Scan for the cell matching the given text and deliver its [x, y] coordinate at center. 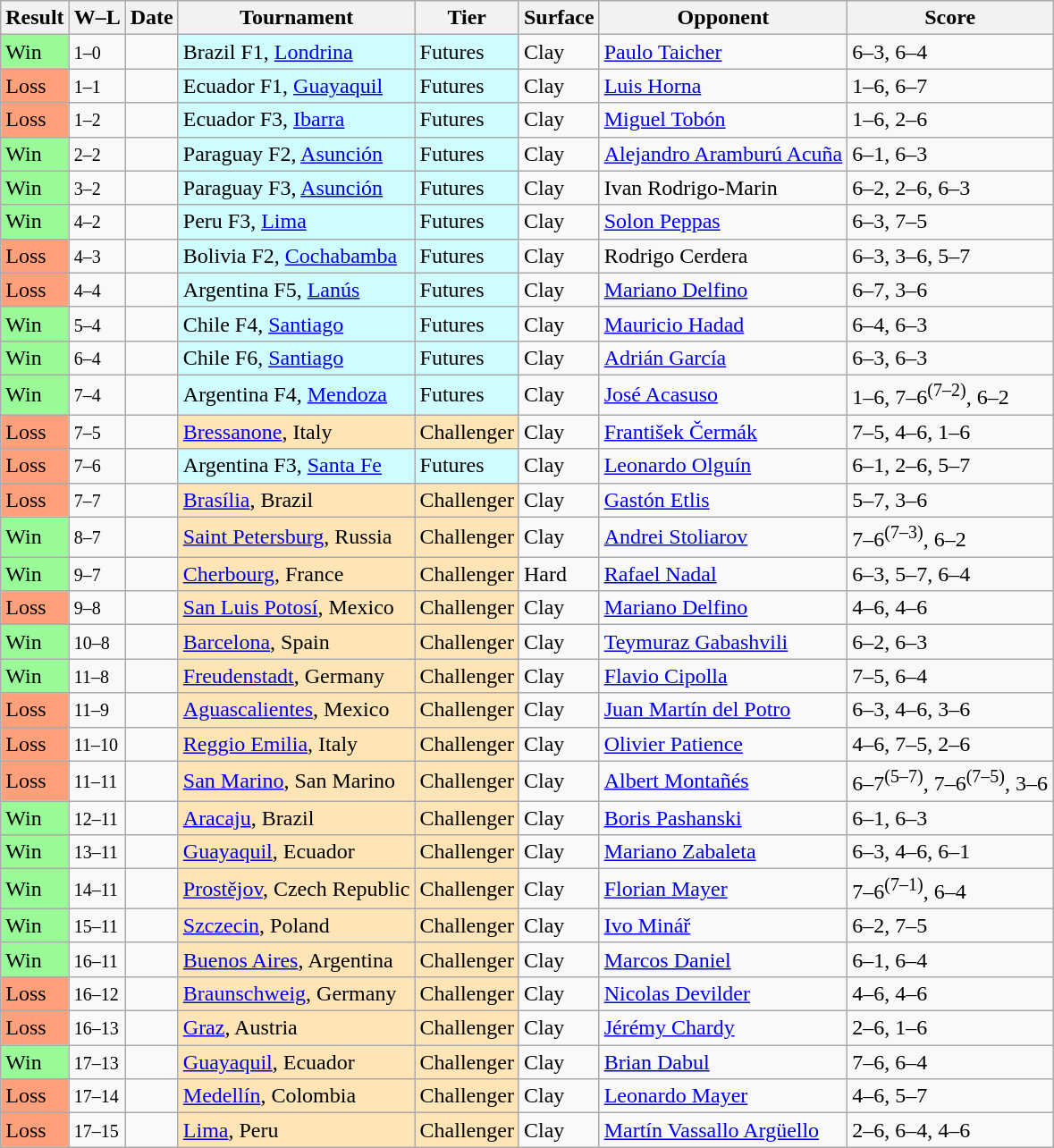
Argentina F4, Mendoza [297, 395]
5–7, 3–6 [950, 500]
6–2, 6–3 [950, 642]
4–6, 5–7 [950, 1096]
Date [152, 18]
Rafael Nadal [723, 574]
Saint Petersburg, Russia [297, 536]
Paraguay F3, Asunción [297, 188]
Martín Vassallo Argüello [723, 1130]
Miguel Tobón [723, 120]
5–4 [97, 324]
José Acasuso [723, 395]
Cherbourg, France [297, 574]
Gastón Etlis [723, 500]
6–3, 6–3 [950, 358]
Score [950, 18]
San Luis Potosí, Mexico [297, 608]
15–11 [97, 925]
7–4 [97, 395]
Freudenstadt, Germany [297, 676]
6–4, 6–3 [950, 324]
6–7, 3–6 [950, 290]
San Marino, San Marino [297, 781]
11–10 [97, 744]
Argentina F5, Lanús [297, 290]
3–2 [97, 188]
Rodrigo Cerdera [723, 256]
Andrei Stoliarov [723, 536]
Tournament [297, 18]
7–5 [97, 432]
Olivier Patience [723, 744]
11–11 [97, 781]
13–11 [97, 852]
Chile F6, Santiago [297, 358]
6–3, 6–4 [950, 52]
6–2, 2–6, 6–3 [950, 188]
1–6, 6–7 [950, 86]
Graz, Austria [297, 1028]
Ecuador F1, Guayaquil [297, 86]
Brasília, Brazil [297, 500]
Alejandro Aramburú Acuña [723, 154]
2–6, 1–6 [950, 1028]
7–6, 6–4 [950, 1062]
6–1, 2–6, 5–7 [950, 466]
Aguascalientes, Mexico [297, 710]
1–0 [97, 52]
Florian Mayer [723, 889]
Aracaju, Brazil [297, 818]
W–L [97, 18]
Ivan Rodrigo-Marin [723, 188]
Reggio Emilia, Italy [297, 744]
6–3, 4–6, 6–1 [950, 852]
Albert Montañés [723, 781]
6–3, 4–6, 3–6 [950, 710]
1–1 [97, 86]
7–5, 4–6, 1–6 [950, 432]
Ivo Minář [723, 925]
Mauricio Hadad [723, 324]
2–2 [97, 154]
17–13 [97, 1062]
7–5, 6–4 [950, 676]
Szczecin, Poland [297, 925]
Brian Dabul [723, 1062]
Solon Peppas [723, 222]
6–3, 7–5 [950, 222]
14–11 [97, 889]
Prostějov, Czech Republic [297, 889]
Surface [559, 18]
Leonardo Mayer [723, 1096]
6–3, 3–6, 5–7 [950, 256]
Chile F4, Santiago [297, 324]
Paulo Taicher [723, 52]
4–4 [97, 290]
10–8 [97, 642]
Adrián García [723, 358]
Buenos Aires, Argentina [297, 959]
7–6 [97, 466]
17–14 [97, 1096]
6–7(5–7), 7–6(7–5), 3–6 [950, 781]
6–3, 5–7, 6–4 [950, 574]
Tier [467, 18]
František Čermák [723, 432]
Result [35, 18]
Barcelona, Spain [297, 642]
7–7 [97, 500]
4–3 [97, 256]
Brazil F1, Londrina [297, 52]
Bressanone, Italy [297, 432]
Leonardo Olguín [723, 466]
Nicolas Devilder [723, 993]
Juan Martín del Potro [723, 710]
Argentina F3, Santa Fe [297, 466]
6–2, 7–5 [950, 925]
Teymuraz Gabashvili [723, 642]
6–4 [97, 358]
7–6(7–1), 6–4 [950, 889]
4–6, 7–5, 2–6 [950, 744]
1–2 [97, 120]
Medellín, Colombia [297, 1096]
Paraguay F2, Asunción [297, 154]
16–13 [97, 1028]
1–6, 2–6 [950, 120]
17–15 [97, 1130]
Braunschweig, Germany [297, 993]
Flavio Cipolla [723, 676]
2–6, 6–4, 4–6 [950, 1130]
Hard [559, 574]
Marcos Daniel [723, 959]
Boris Pashanski [723, 818]
12–11 [97, 818]
7–6(7–3), 6–2 [950, 536]
11–8 [97, 676]
11–9 [97, 710]
Mariano Zabaleta [723, 852]
Opponent [723, 18]
6–1, 6–4 [950, 959]
Lima, Peru [297, 1130]
9–7 [97, 574]
9–8 [97, 608]
Bolivia F2, Cochabamba [297, 256]
Jérémy Chardy [723, 1028]
Luis Horna [723, 86]
Peru F3, Lima [297, 222]
1–6, 7–6(7–2), 6–2 [950, 395]
4–2 [97, 222]
16–12 [97, 993]
8–7 [97, 536]
16–11 [97, 959]
Ecuador F3, Ibarra [297, 120]
